Return [X, Y] of the center of cell containing provided text 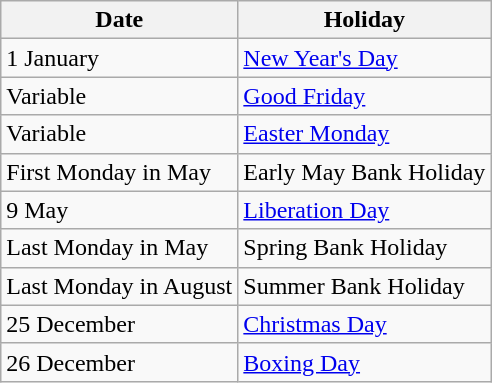
Spring Bank Holiday [364, 248]
Holiday [364, 20]
Last Monday in May [120, 248]
Early May Bank Holiday [364, 172]
1 January [120, 58]
Summer Bank Holiday [364, 286]
25 December [120, 324]
Boxing Day [364, 362]
Good Friday [364, 96]
Last Monday in August [120, 286]
Date [120, 20]
Christmas Day [364, 324]
26 December [120, 362]
First Monday in May [120, 172]
Easter Monday [364, 134]
Liberation Day [364, 210]
9 May [120, 210]
New Year's Day [364, 58]
